Search for the cell housing the specified text and yield its (x, y) center coordinate. 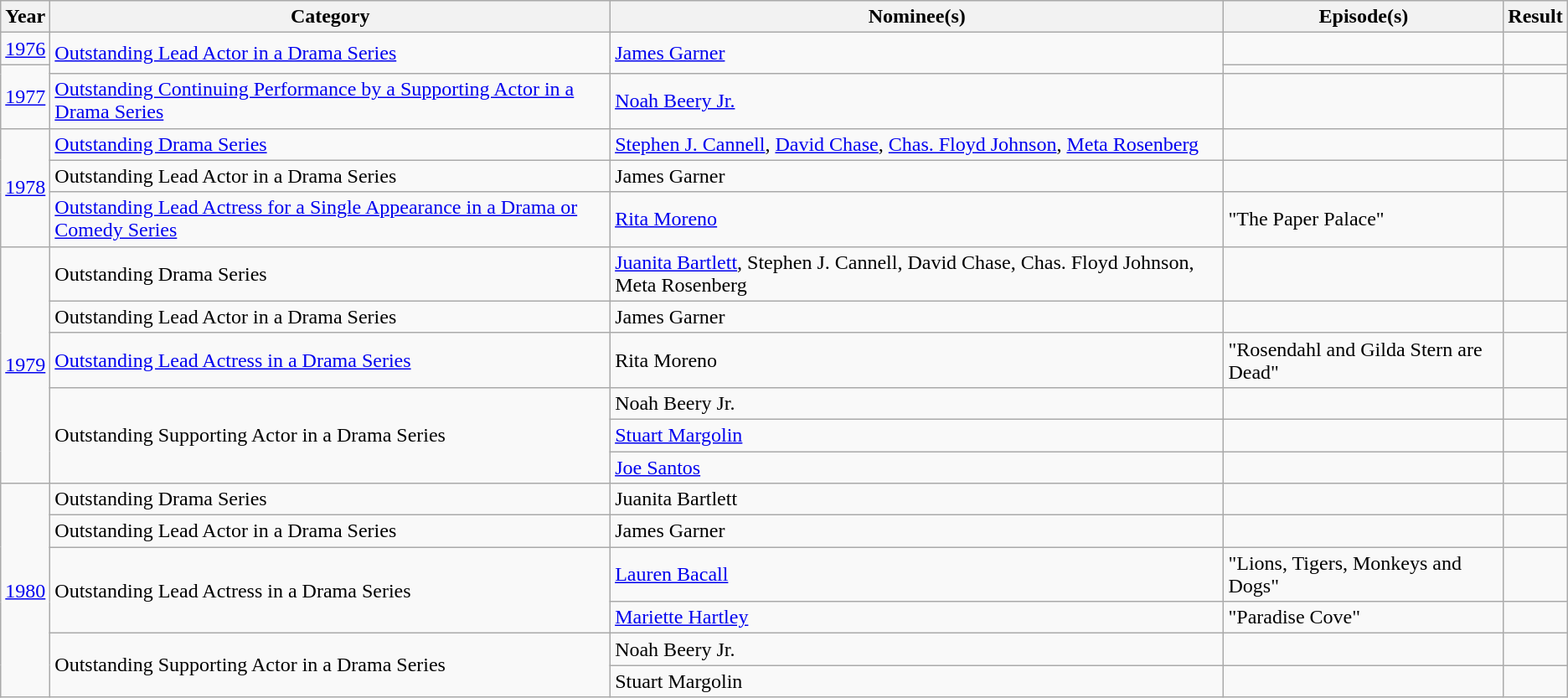
1980 (25, 590)
Joe Santos (917, 467)
Juanita Bartlett, Stephen J. Cannell, David Chase, Chas. Floyd Johnson, Meta Rosenberg (917, 273)
Mariette Hartley (917, 618)
Lauren Bacall (917, 575)
Year (25, 17)
Outstanding Lead Actress for a Single Appearance in a Drama or Comedy Series (330, 220)
"Rosendahl and Gilda Stern are Dead" (1364, 360)
Nominee(s) (917, 17)
"Paradise Cove" (1364, 618)
Result (1535, 17)
Juanita Bartlett (917, 499)
"The Paper Palace" (1364, 220)
1977 (25, 96)
Outstanding Continuing Performance by a Supporting Actor in a Drama Series (330, 101)
Episode(s) (1364, 17)
Stephen J. Cannell, David Chase, Chas. Floyd Johnson, Meta Rosenberg (917, 144)
"Lions, Tigers, Monkeys and Dogs" (1364, 575)
1978 (25, 188)
1976 (25, 49)
1979 (25, 365)
Category (330, 17)
